Scan for the cell matching the given text and deliver its [X, Y] coordinate at center. 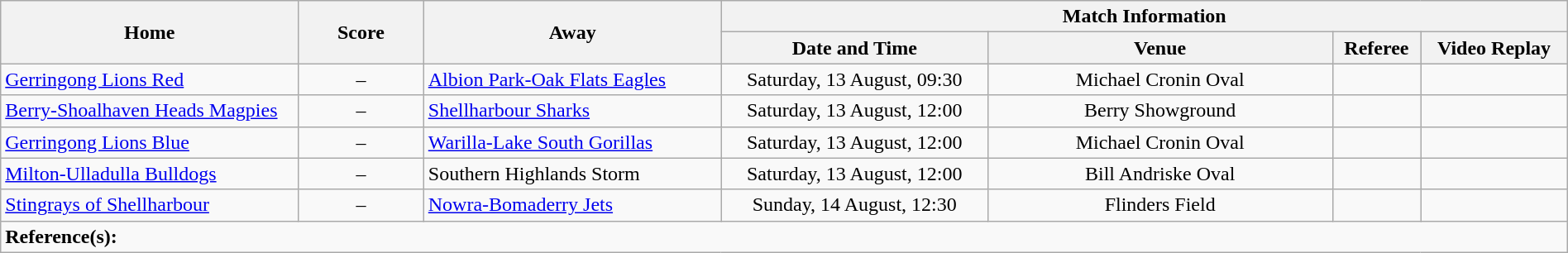
Reference(s): [784, 236]
Video Replay [1494, 48]
Score [361, 32]
Stingrays of Shellharbour [150, 205]
Home [150, 32]
Date and Time [854, 48]
Bill Andriske Oval [1159, 174]
Berry Showground [1159, 111]
Flinders Field [1159, 205]
Gerringong Lions Red [150, 79]
Nowra-Bomaderry Jets [572, 205]
Match Information [1145, 17]
Gerringong Lions Blue [150, 142]
Venue [1159, 48]
Referee [1376, 48]
Saturday, 13 August, 09:30 [854, 79]
Shellharbour Sharks [572, 111]
Away [572, 32]
Albion Park-Oak Flats Eagles [572, 79]
Milton-Ulladulla Bulldogs [150, 174]
Sunday, 14 August, 12:30 [854, 205]
Southern Highlands Storm [572, 174]
Warilla-Lake South Gorillas [572, 142]
Berry-Shoalhaven Heads Magpies [150, 111]
